Detect which cell encompasses the target text, then output its (x, y) center coordinate. 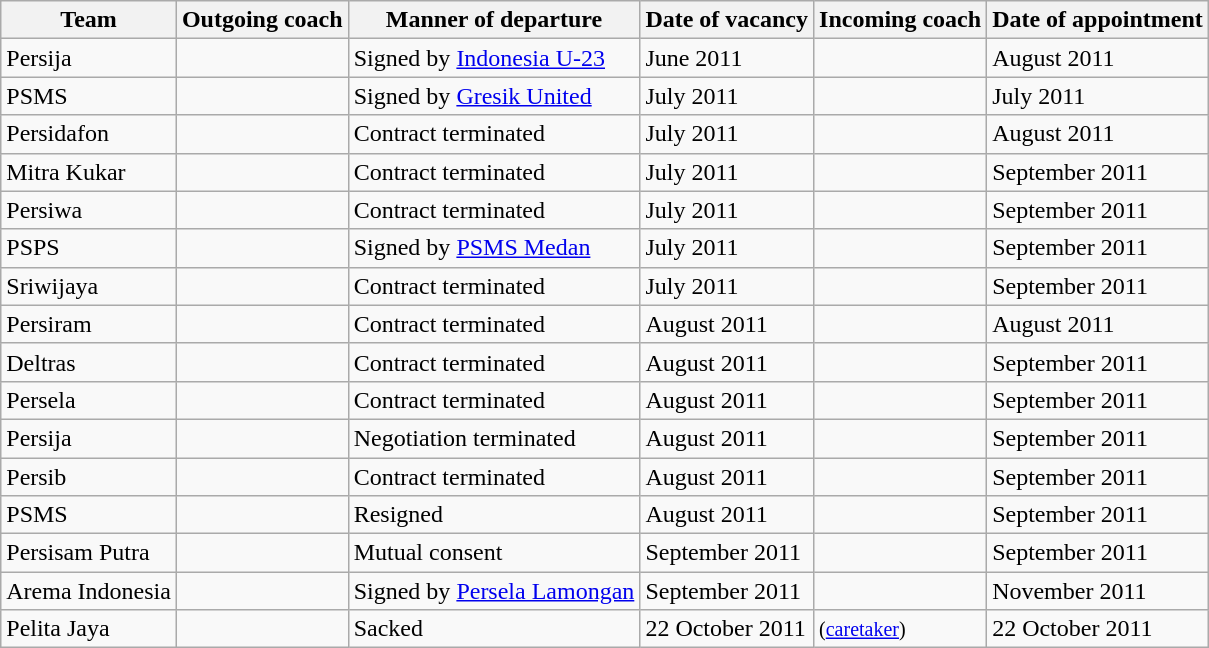
Persidafon (89, 134)
Deltras (89, 362)
Signed by PSMS Medan (494, 248)
(caretaker) (900, 629)
Sacked (494, 629)
PSPS (89, 248)
Signed by Gresik United (494, 96)
Negotiation terminated (494, 438)
June 2011 (727, 58)
Date of vacancy (727, 20)
Mutual consent (494, 553)
Resigned (494, 515)
Persisam Putra (89, 553)
Persela (89, 400)
Arema Indonesia (89, 591)
Mitra Kukar (89, 172)
Signed by Persela Lamongan (494, 591)
Team (89, 20)
Pelita Jaya (89, 629)
Incoming coach (900, 20)
Manner of departure (494, 20)
Persiram (89, 324)
Outgoing coach (262, 20)
Persiwa (89, 210)
Persib (89, 477)
November 2011 (1098, 591)
Sriwijaya (89, 286)
Date of appointment (1098, 20)
Signed by Indonesia U-23 (494, 58)
